Return the [x, y] coordinate for the center point of the cell that contains the specified text.  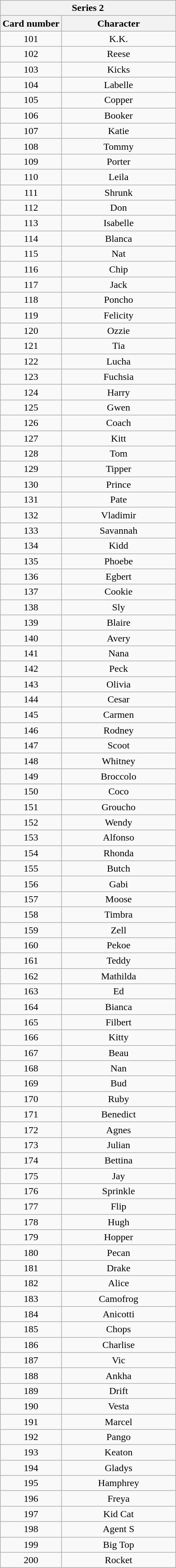
117 [31, 285]
115 [31, 254]
Moose [118, 899]
173 [31, 1145]
141 [31, 653]
140 [31, 638]
Ruby [118, 1099]
108 [31, 146]
Leila [118, 177]
Chip [118, 269]
Egbert [118, 576]
142 [31, 669]
Bettina [118, 1160]
165 [31, 1022]
Keaton [118, 1453]
Freya [118, 1499]
Butch [118, 868]
193 [31, 1453]
Whitney [118, 761]
Rhonda [118, 853]
Scoot [118, 746]
Flip [118, 1207]
Reese [118, 54]
146 [31, 730]
147 [31, 746]
114 [31, 239]
200 [31, 1560]
182 [31, 1283]
180 [31, 1253]
185 [31, 1329]
112 [31, 208]
Katie [118, 131]
Bianca [118, 1007]
Porter [118, 161]
Peck [118, 669]
Felicity [118, 315]
Cookie [118, 592]
Drift [118, 1391]
Harry [118, 392]
Julian [118, 1145]
159 [31, 930]
Gwen [118, 407]
132 [31, 515]
Anicotti [118, 1314]
Card number [31, 23]
162 [31, 976]
154 [31, 853]
Wendy [118, 822]
192 [31, 1437]
Ankha [118, 1375]
144 [31, 700]
Gladys [118, 1468]
Pate [118, 500]
Pekoe [118, 945]
Tia [118, 346]
183 [31, 1299]
Kicks [118, 69]
Pango [118, 1437]
161 [31, 961]
198 [31, 1529]
110 [31, 177]
Camofrog [118, 1299]
120 [31, 331]
Isabelle [118, 223]
Teddy [118, 961]
160 [31, 945]
195 [31, 1483]
Lucha [118, 361]
Gabi [118, 884]
Prince [118, 484]
191 [31, 1421]
Marcel [118, 1421]
Drake [118, 1268]
125 [31, 407]
177 [31, 1207]
Kitty [118, 1038]
Sly [118, 607]
Ozzie [118, 331]
Benedict [118, 1114]
118 [31, 300]
Blaire [118, 623]
109 [31, 161]
194 [31, 1468]
197 [31, 1514]
178 [31, 1222]
Carmen [118, 715]
113 [31, 223]
187 [31, 1360]
122 [31, 361]
153 [31, 838]
Coach [118, 423]
130 [31, 484]
138 [31, 607]
Vladimir [118, 515]
Big Top [118, 1545]
106 [31, 115]
167 [31, 1053]
196 [31, 1499]
104 [31, 85]
Sprinkle [118, 1191]
152 [31, 822]
Series 2 [88, 8]
Avery [118, 638]
174 [31, 1160]
158 [31, 914]
179 [31, 1237]
Zell [118, 930]
107 [31, 131]
149 [31, 776]
136 [31, 576]
134 [31, 546]
Tipper [118, 469]
Savannah [118, 530]
K.K. [118, 39]
Vesta [118, 1406]
170 [31, 1099]
Booker [118, 115]
Tommy [118, 146]
Phoebe [118, 561]
133 [31, 530]
Alfonso [118, 838]
Bud [118, 1084]
Shrunk [118, 193]
Rodney [118, 730]
Chops [118, 1329]
139 [31, 623]
Hugh [118, 1222]
Jay [118, 1176]
199 [31, 1545]
166 [31, 1038]
145 [31, 715]
101 [31, 39]
Agnes [118, 1130]
181 [31, 1268]
131 [31, 500]
190 [31, 1406]
143 [31, 684]
Poncho [118, 300]
123 [31, 377]
Mathilda [118, 976]
116 [31, 269]
Broccolo [118, 776]
Charlise [118, 1345]
Fuchsia [118, 377]
151 [31, 807]
188 [31, 1375]
184 [31, 1314]
Filbert [118, 1022]
Vic [118, 1360]
171 [31, 1114]
Don [118, 208]
Rocket [118, 1560]
Nana [118, 653]
148 [31, 761]
103 [31, 69]
126 [31, 423]
150 [31, 792]
157 [31, 899]
156 [31, 884]
Coco [118, 792]
Beau [118, 1053]
169 [31, 1084]
Hamphrey [118, 1483]
105 [31, 100]
Nat [118, 254]
Alice [118, 1283]
186 [31, 1345]
Labelle [118, 85]
Olivia [118, 684]
Blanca [118, 239]
168 [31, 1068]
137 [31, 592]
175 [31, 1176]
129 [31, 469]
172 [31, 1130]
Timbra [118, 914]
155 [31, 868]
Character [118, 23]
189 [31, 1391]
Kid Cat [118, 1514]
128 [31, 454]
Pecan [118, 1253]
Kitt [118, 438]
111 [31, 193]
124 [31, 392]
164 [31, 1007]
135 [31, 561]
Tom [118, 454]
Hopper [118, 1237]
127 [31, 438]
Ed [118, 992]
119 [31, 315]
Kidd [118, 546]
Agent S [118, 1529]
176 [31, 1191]
Jack [118, 285]
Cesar [118, 700]
102 [31, 54]
Groucho [118, 807]
Nan [118, 1068]
121 [31, 346]
163 [31, 992]
Copper [118, 100]
